Determine the (x, y) coordinate at the center of the cell enclosing the given text.  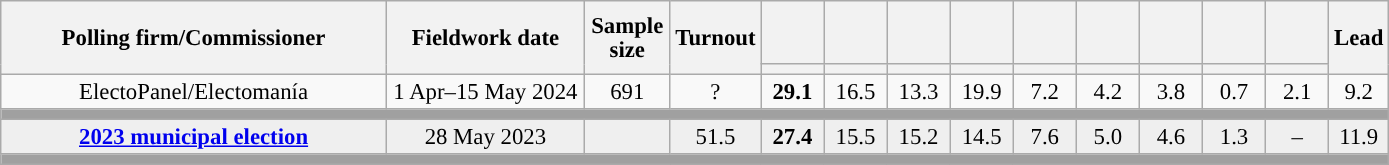
7.6 (1044, 138)
Lead (1359, 38)
691 (627, 92)
19.9 (982, 92)
13.3 (918, 92)
28 May 2023 (485, 138)
29.1 (792, 92)
14.5 (982, 138)
Polling firm/Commissioner (194, 38)
0.7 (1234, 92)
7.2 (1044, 92)
15.5 (856, 138)
9.2 (1359, 92)
51.5 (716, 138)
ElectoPanel/Electomanía (194, 92)
Fieldwork date (485, 38)
– (1298, 138)
5.0 (1108, 138)
2023 municipal election (194, 138)
16.5 (856, 92)
11.9 (1359, 138)
4.2 (1108, 92)
? (716, 92)
27.4 (792, 138)
Sample size (627, 38)
Turnout (716, 38)
4.6 (1170, 138)
2.1 (1298, 92)
15.2 (918, 138)
1 Apr–15 May 2024 (485, 92)
1.3 (1234, 138)
3.8 (1170, 92)
